For the text-containing cell, return its midpoint in [X, Y] coordinate format. 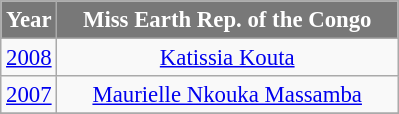
Katissia Kouta [228, 58]
2008 [29, 58]
2007 [29, 95]
Year [29, 20]
Miss Earth Rep. of the Congo [228, 20]
Maurielle Nkouka Massamba [228, 95]
